Pinpoint the cell where the given text exists, returning its (X, Y) midpoint coordinate. 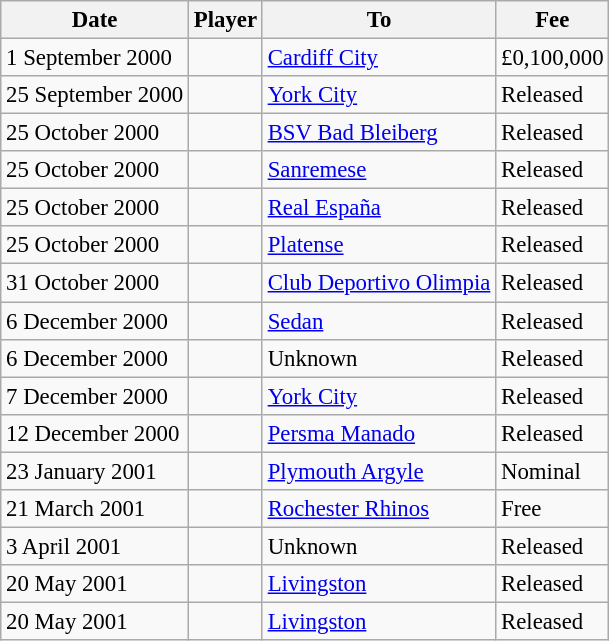
Nominal (552, 471)
Cardiff City (378, 58)
25 September 2000 (95, 95)
1 September 2000 (95, 58)
Plymouth Argyle (378, 471)
Persma Manado (378, 433)
Club Deportivo Olimpia (378, 283)
To (378, 20)
Platense (378, 245)
BSV Bad Bleiberg (378, 133)
12 December 2000 (95, 433)
21 March 2001 (95, 509)
23 January 2001 (95, 471)
Sanremese (378, 170)
£0,100,000 (552, 58)
7 December 2000 (95, 396)
Real España (378, 208)
Player (226, 20)
Fee (552, 20)
3 April 2001 (95, 546)
31 October 2000 (95, 283)
Free (552, 509)
Date (95, 20)
Sedan (378, 321)
Rochester Rhinos (378, 509)
